Search for the cell housing the specified text and yield its [X, Y] center coordinate. 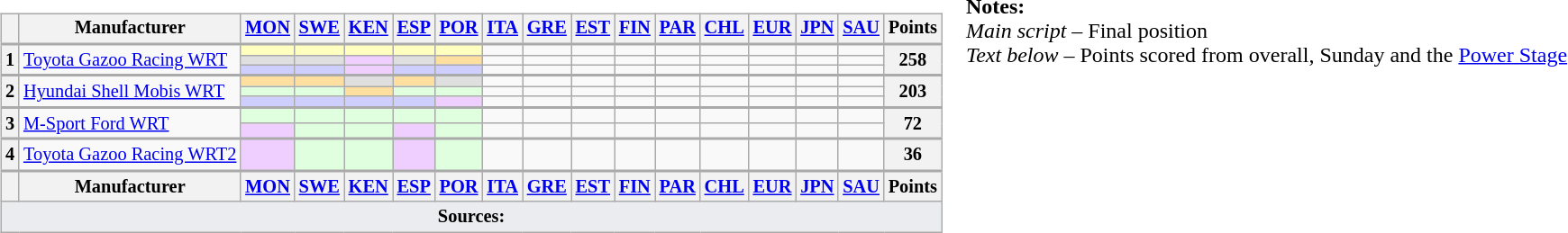
258 [913, 59]
3 [10, 122]
36 [913, 155]
Toyota Gazoo Racing WRT [130, 59]
72 [913, 122]
203 [913, 92]
M-Sport Ford WRT [130, 122]
2 [10, 92]
4 [10, 155]
Hyundai Shell Mobis WRT [130, 92]
Sources: [471, 217]
1 [10, 59]
Toyota Gazoo Racing WRT2 [130, 155]
